Capture the cell that displays the provided text and extract its [X, Y] central coordinate. 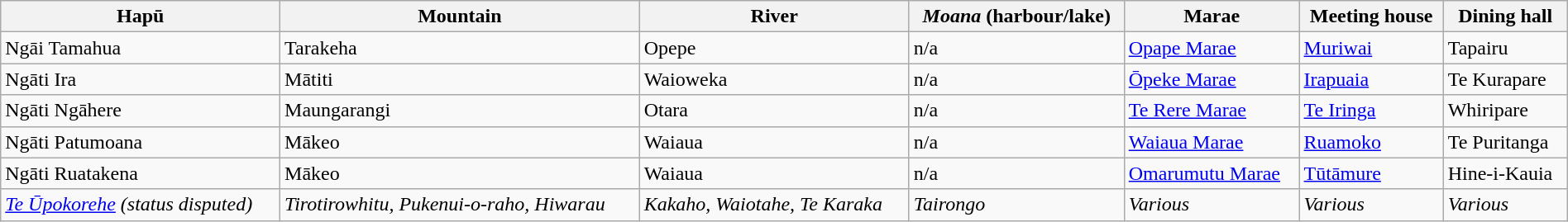
Ruamoko [1371, 142]
Waiaua Marae [1212, 142]
Muriwai [1371, 48]
Mātiti [460, 79]
Ngāti Ruatakena [141, 173]
Mountain [460, 17]
Opape Marae [1212, 48]
Irapuaia [1371, 79]
Tapairu [1505, 48]
Ngāti Ira [141, 79]
Tarakeha [460, 48]
Omarumutu Marae [1212, 173]
Tairongo [1016, 205]
Ngāi Tamahua [141, 48]
Ōpeke Marae [1212, 79]
Kakaho, Waiotahe, Te Karaka [774, 205]
Te Ūpokorehe (status disputed) [141, 205]
Tirotirowhitu, Pukenui-o-raho, Hiwarau [460, 205]
Marae [1212, 17]
Te Puritanga [1505, 142]
Opepe [774, 48]
Te Iringa [1371, 111]
Hine-i-Kauia [1505, 173]
Hapū [141, 17]
Waioweka [774, 79]
Otara [774, 111]
Tūtāmure [1371, 173]
Meeting house [1371, 17]
Dining hall [1505, 17]
Ngāti Patumoana [141, 142]
Maungarangi [460, 111]
Te Rere Marae [1212, 111]
River [774, 17]
Ngāti Ngāhere [141, 111]
Moana (harbour/lake) [1016, 17]
Whiripare [1505, 111]
Te Kurapare [1505, 79]
